Capture the cell that displays the provided text and extract its [X, Y] central coordinate. 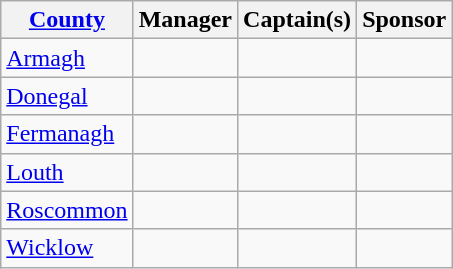
Wicklow [67, 248]
Captain(s) [298, 20]
Roscommon [67, 210]
Manager [185, 20]
County [67, 20]
Sponsor [404, 20]
Donegal [67, 96]
Louth [67, 172]
Fermanagh [67, 134]
Armagh [67, 58]
